Provide the [X, Y] coordinate of the cell's center where the given text is located.  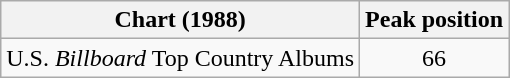
Chart (1988) [180, 20]
U.S. Billboard Top Country Albums [180, 58]
Peak position [434, 20]
66 [434, 58]
